Search for the cell housing the specified text and yield its [X, Y] center coordinate. 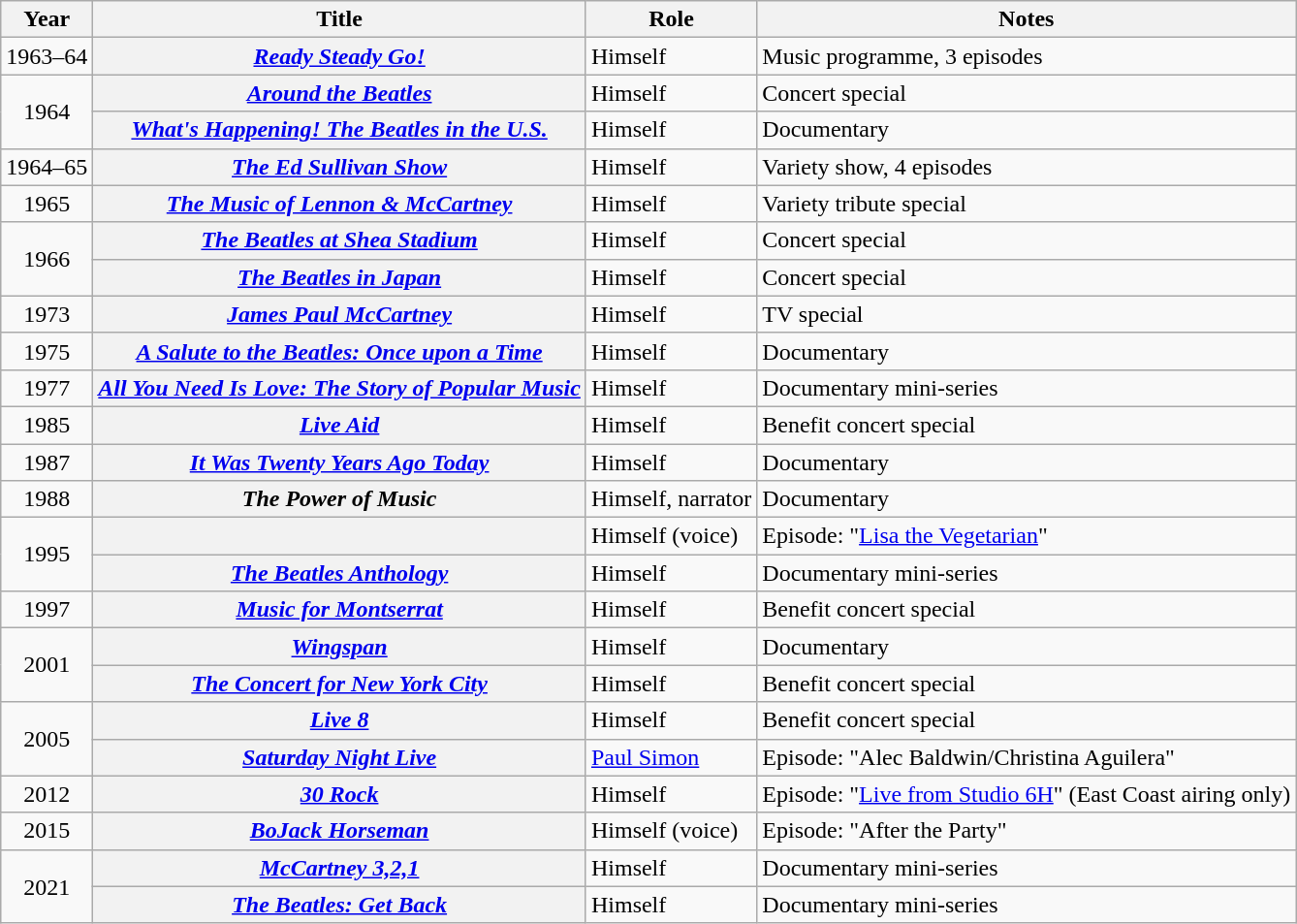
Himself, narrator [671, 499]
1997 [47, 610]
The Beatles: Get Back [339, 905]
1963–64 [47, 56]
The Concert for New York City [339, 684]
Role [671, 19]
1966 [47, 259]
The Power of Music [339, 499]
The Ed Sullivan Show [339, 167]
Title [339, 19]
1964 [47, 112]
Episode: "Live from Studio 6H" (East Coast airing only) [1027, 794]
Live Aid [339, 425]
Notes [1027, 19]
James Paul McCartney [339, 314]
1985 [47, 425]
Saturday Night Live [339, 757]
1987 [47, 462]
Ready Steady Go! [339, 56]
1995 [47, 555]
The Beatles Anthology [339, 573]
Episode: "Alec Baldwin/Christina Aguilera" [1027, 757]
2012 [47, 794]
Live 8 [339, 720]
2015 [47, 831]
The Beatles in Japan [339, 277]
1964–65 [47, 167]
Year [47, 19]
2005 [47, 739]
The Music of Lennon & McCartney [339, 204]
Episode: "Lisa the Vegetarian" [1027, 536]
TV special [1027, 314]
McCartney 3,2,1 [339, 868]
Episode: "After the Party" [1027, 831]
A Salute to the Beatles: Once upon a Time [339, 351]
The Beatles at Shea Stadium [339, 240]
2001 [47, 665]
Music for Montserrat [339, 610]
Music programme, 3 episodes [1027, 56]
It Was Twenty Years Ago Today [339, 462]
What's Happening! The Beatles in the U.S. [339, 130]
1965 [47, 204]
Around the Beatles [339, 93]
2021 [47, 886]
Wingspan [339, 647]
1973 [47, 314]
1988 [47, 499]
All You Need Is Love: The Story of Popular Music [339, 388]
BoJack Horseman [339, 831]
1977 [47, 388]
1975 [47, 351]
Variety tribute special [1027, 204]
Variety show, 4 episodes [1027, 167]
30 Rock [339, 794]
Paul Simon [671, 757]
